Extract the (X, Y) coordinate from the center of the cell holding the provided text.  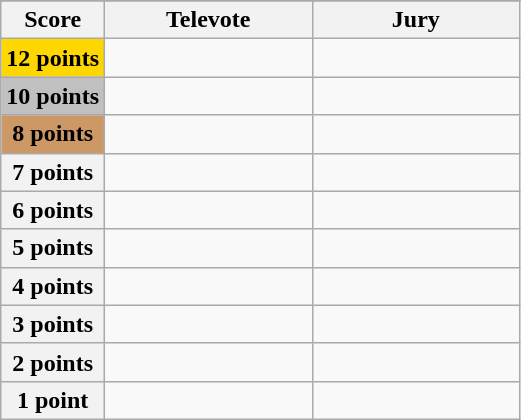
3 points (53, 324)
2 points (53, 362)
10 points (53, 96)
7 points (53, 172)
4 points (53, 286)
6 points (53, 210)
8 points (53, 134)
5 points (53, 248)
12 points (53, 58)
Score (53, 20)
1 point (53, 400)
Televote (209, 20)
Jury (416, 20)
